Return the (X, Y) coordinate for the center point of the cell that contains the specified text.  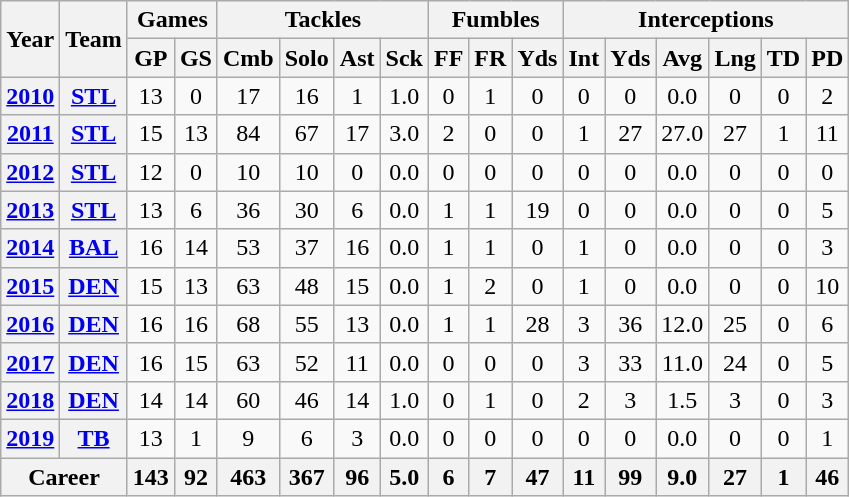
7 (490, 477)
TB (94, 438)
Fumbles (496, 20)
9.0 (682, 477)
11.0 (682, 362)
9 (248, 438)
33 (630, 362)
Int (584, 58)
48 (306, 286)
27.0 (682, 134)
143 (150, 477)
19 (538, 210)
28 (538, 324)
463 (248, 477)
367 (306, 477)
Tackles (322, 20)
47 (538, 477)
Avg (682, 58)
Team (94, 39)
Sck (404, 58)
5.0 (404, 477)
Solo (306, 58)
84 (248, 134)
52 (306, 362)
2011 (30, 134)
Interceptions (706, 20)
2018 (30, 400)
Year (30, 39)
30 (306, 210)
Games (172, 20)
2017 (30, 362)
25 (735, 324)
60 (248, 400)
FF (448, 58)
99 (630, 477)
96 (357, 477)
55 (306, 324)
92 (196, 477)
1.5 (682, 400)
GP (150, 58)
37 (306, 248)
3.0 (404, 134)
12 (150, 172)
68 (248, 324)
PD (828, 58)
2014 (30, 248)
TD (783, 58)
67 (306, 134)
2019 (30, 438)
12.0 (682, 324)
Career (64, 477)
GS (196, 58)
24 (735, 362)
2012 (30, 172)
Cmb (248, 58)
Lng (735, 58)
2010 (30, 96)
2013 (30, 210)
2016 (30, 324)
FR (490, 58)
BAL (94, 248)
53 (248, 248)
Ast (357, 58)
2015 (30, 286)
